Capture the cell that displays the provided text and extract its [x, y] central coordinate. 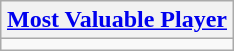
Most Valuable Player [116, 20]
